Return the [X, Y] coordinate for the center point of the cell that contains the specified text.  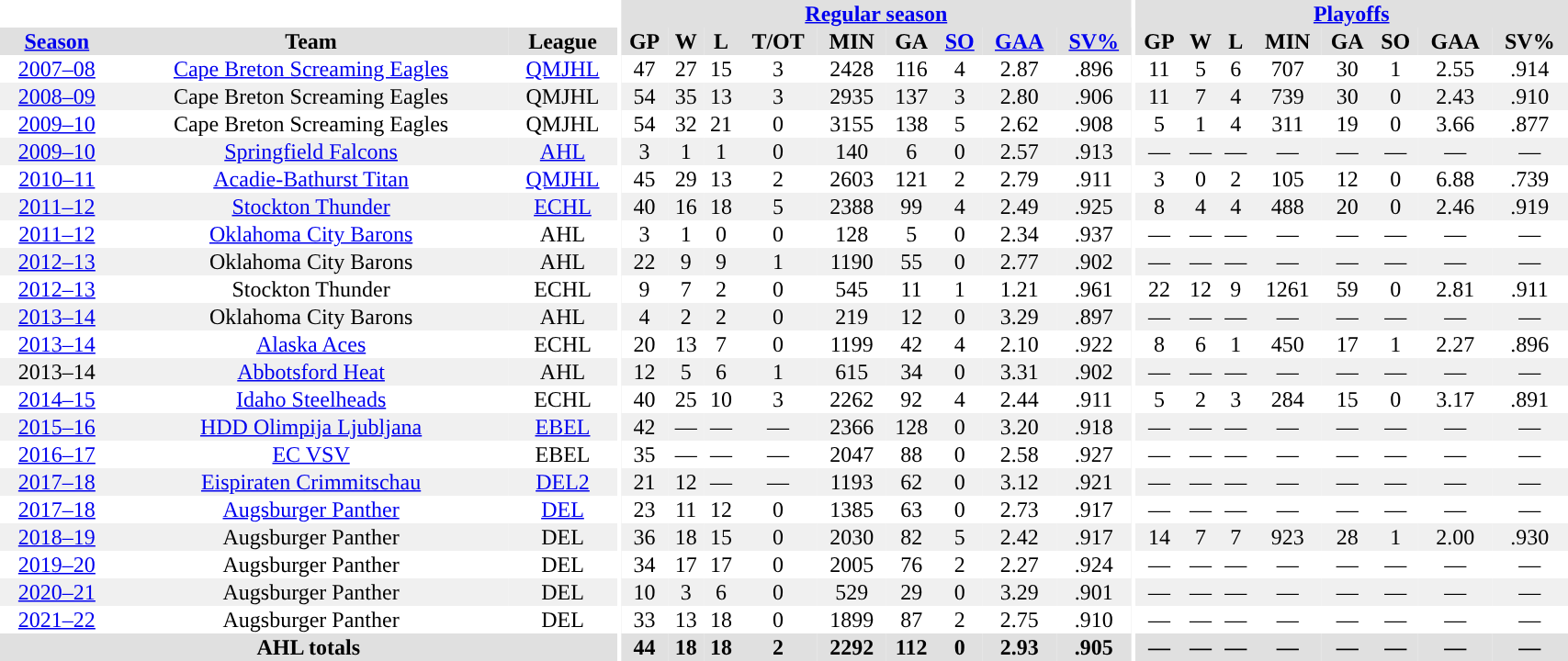
2292 [852, 647]
3.20 [1020, 427]
450 [1287, 344]
.930 [1529, 537]
99 [911, 207]
2.75 [1020, 620]
2.00 [1455, 537]
529 [852, 592]
1261 [1287, 289]
615 [852, 372]
2428 [852, 69]
.914 [1529, 69]
2016–17 [57, 454]
19 [1347, 124]
27 [685, 69]
112 [911, 647]
2.34 [1020, 234]
3155 [852, 124]
137 [911, 96]
32 [685, 124]
.919 [1529, 207]
2018–19 [57, 537]
1.21 [1020, 289]
121 [911, 179]
.927 [1094, 454]
.913 [1094, 151]
116 [911, 69]
140 [852, 151]
47 [645, 69]
88 [911, 454]
.937 [1094, 234]
62 [911, 482]
45 [645, 179]
87 [911, 620]
.925 [1094, 207]
Springfield Falcons [311, 151]
.921 [1094, 482]
1190 [852, 262]
2.57 [1020, 151]
.739 [1529, 179]
2.46 [1455, 207]
.961 [1094, 289]
Idaho Steelheads [311, 399]
AHL totals [309, 647]
HDD Olimpija Ljubljana [311, 427]
1385 [852, 510]
36 [645, 537]
284 [1287, 399]
2005 [852, 565]
Season [57, 41]
28 [1347, 537]
2007–08 [57, 69]
.891 [1529, 399]
76 [911, 565]
2.73 [1020, 510]
2.77 [1020, 262]
92 [911, 399]
.908 [1094, 124]
105 [1287, 179]
3.17 [1455, 399]
.924 [1094, 565]
2014–15 [57, 399]
Playoffs [1351, 14]
82 [911, 537]
2.49 [1020, 207]
707 [1287, 69]
2603 [852, 179]
2021–22 [57, 620]
33 [645, 620]
T/OT [778, 41]
2008–09 [57, 96]
2262 [852, 399]
23 [645, 510]
59 [1347, 289]
2.62 [1020, 124]
3.31 [1020, 372]
545 [852, 289]
2.80 [1020, 96]
2.93 [1020, 647]
2020–21 [57, 592]
25 [685, 399]
2.58 [1020, 454]
2.44 [1020, 399]
EC VSV [311, 454]
2047 [852, 454]
3.66 [1455, 124]
2.43 [1455, 96]
63 [911, 510]
2366 [852, 427]
.901 [1094, 592]
Regular season [876, 14]
Alaska Aces [311, 344]
1899 [852, 620]
Eispiraten Crimmitschau [311, 482]
138 [911, 124]
14 [1159, 537]
2015–16 [57, 427]
2019–20 [57, 565]
.922 [1094, 344]
488 [1287, 207]
311 [1287, 124]
DEL2 [562, 482]
.877 [1529, 124]
2.42 [1020, 537]
2.87 [1020, 69]
League [562, 41]
6.88 [1455, 179]
739 [1287, 96]
Abbotsford Heat [311, 372]
2935 [852, 96]
2388 [852, 207]
16 [685, 207]
.918 [1094, 427]
Acadie-Bathurst Titan [311, 179]
2010–11 [57, 179]
3.12 [1020, 482]
1199 [852, 344]
55 [911, 262]
2.55 [1455, 69]
.905 [1094, 647]
219 [852, 317]
44 [645, 647]
2030 [852, 537]
Team [311, 41]
2.10 [1020, 344]
.897 [1094, 317]
1193 [852, 482]
.906 [1094, 96]
923 [1287, 537]
2.79 [1020, 179]
2.81 [1455, 289]
